From the cell containing the given text, extract its center point as [x, y] coordinate. 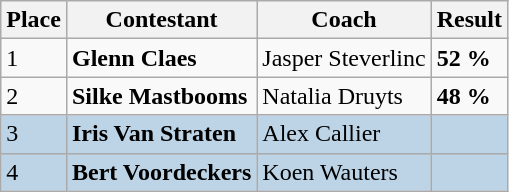
4 [34, 172]
1 [34, 58]
52 % [469, 58]
Silke Mastbooms [161, 96]
Koen Wauters [344, 172]
Contestant [161, 20]
Natalia Druyts [344, 96]
Alex Callier [344, 134]
Coach [344, 20]
Iris Van Straten [161, 134]
Glenn Claes [161, 58]
Result [469, 20]
3 [34, 134]
Place [34, 20]
48 % [469, 96]
Jasper Steverlinc [344, 58]
Bert Voordeckers [161, 172]
2 [34, 96]
